For the text-containing cell, return its midpoint in [x, y] coordinate format. 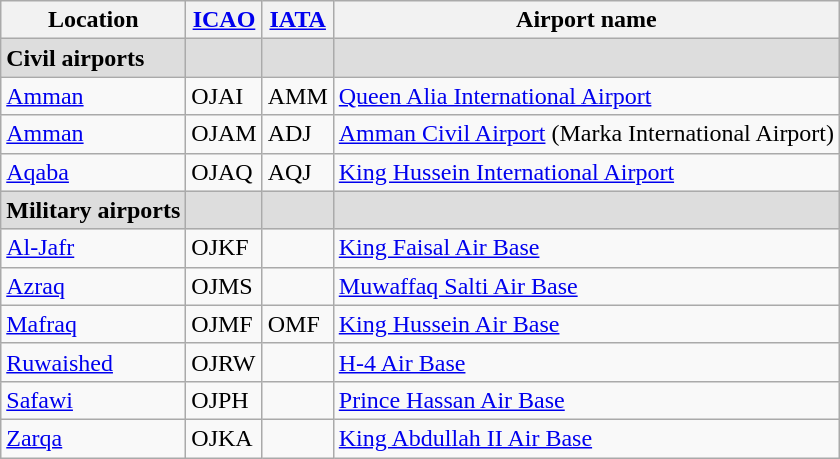
Muwaffaq Salti Air Base [586, 286]
Prince Hassan Air Base [586, 400]
OJRW [224, 362]
IATA [298, 20]
AQJ [298, 172]
OMF [298, 324]
Mafraq [94, 324]
Airport name [586, 20]
Civil airports [94, 58]
Queen Alia International Airport [586, 96]
OJPH [224, 400]
OJMS [224, 286]
OJAM [224, 134]
ADJ [298, 134]
Azraq [94, 286]
ICAO [224, 20]
King Faisal Air Base [586, 248]
King Abdullah II Air Base [586, 438]
Al-Jafr [94, 248]
OJKA [224, 438]
Ruwaished [94, 362]
Location [94, 20]
Amman Civil Airport (Marka International Airport) [586, 134]
H-4 Air Base [586, 362]
King Hussein International Airport [586, 172]
Military airports [94, 210]
AMM [298, 96]
Aqaba [94, 172]
OJMF [224, 324]
OJKF [224, 248]
King Hussein Air Base [586, 324]
OJAQ [224, 172]
Safawi [94, 400]
Zarqa [94, 438]
OJAI [224, 96]
